Determine the [x, y] coordinate at the center of the cell enclosing the given text.  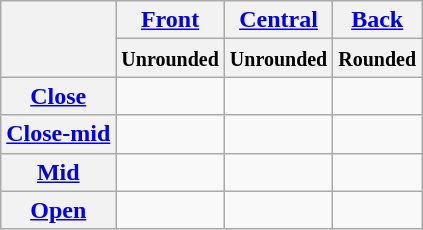
Back [378, 20]
Rounded [378, 58]
Open [58, 210]
Close [58, 96]
Front [170, 20]
Close-mid [58, 134]
Central [278, 20]
Mid [58, 172]
